Locate the cell with the specified text and output its (x, y) center coordinate. 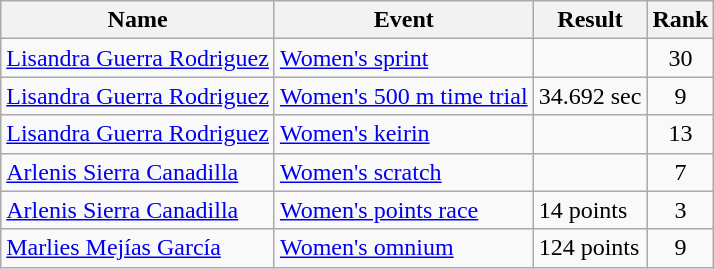
3 (680, 210)
Result (590, 20)
Women's keirin (404, 134)
34.692 sec (590, 96)
Women's 500 m time trial (404, 96)
13 (680, 134)
Event (404, 20)
Women's scratch (404, 172)
7 (680, 172)
Name (138, 20)
Women's omnium (404, 248)
30 (680, 58)
Women's points race (404, 210)
Marlies Mejías García (138, 248)
14 points (590, 210)
Women's sprint (404, 58)
Rank (680, 20)
124 points (590, 248)
